Pinpoint the cell where the given text exists, returning its (X, Y) midpoint coordinate. 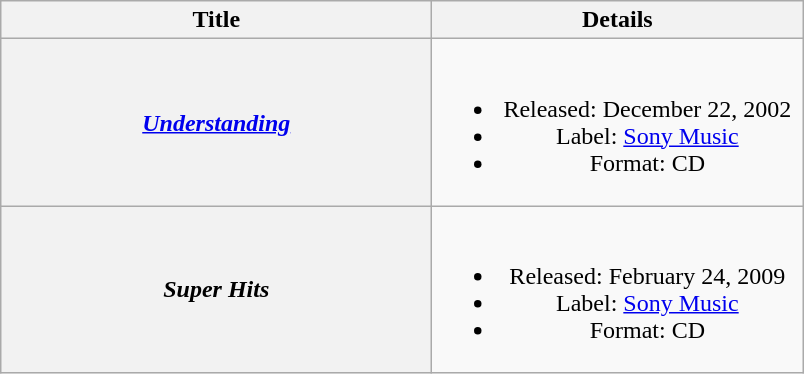
Super Hits (216, 290)
Understanding (216, 122)
Title (216, 20)
Released: December 22, 2002Label: Sony MusicFormat: CD (618, 122)
Released: February 24, 2009Label: Sony MusicFormat: CD (618, 290)
Details (618, 20)
